Scan for the cell matching the given text and deliver its [X, Y] coordinate at center. 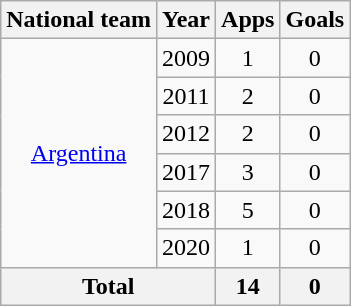
2017 [186, 172]
National team [79, 20]
14 [248, 286]
5 [248, 210]
2011 [186, 96]
2012 [186, 134]
Apps [248, 20]
2009 [186, 58]
2020 [186, 248]
2018 [186, 210]
Argentina [79, 153]
Total [108, 286]
Year [186, 20]
3 [248, 172]
Goals [315, 20]
